Find where the given text appears and provide that cell's center as [X, Y] coordinate. 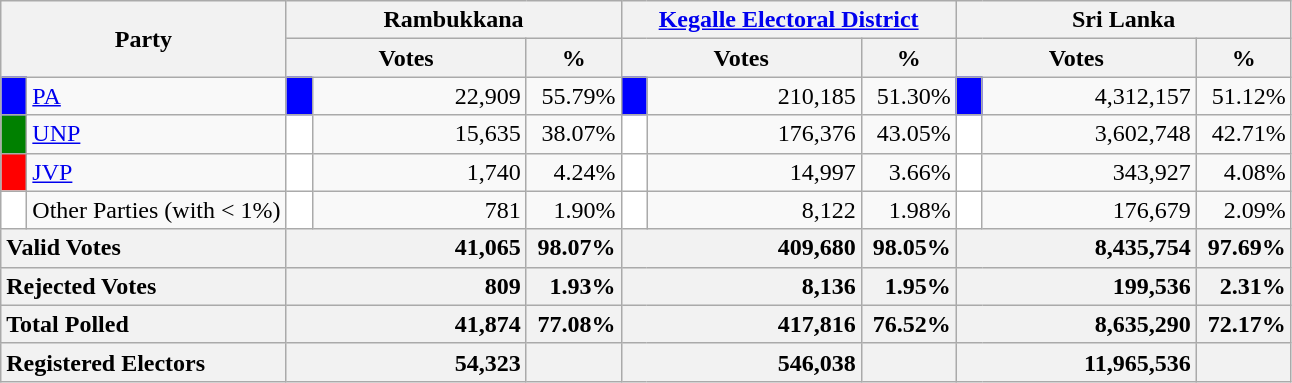
199,536 [1076, 286]
8,635,290 [1076, 324]
55.79% [574, 96]
781 [419, 210]
4,312,157 [1089, 96]
1.90% [574, 210]
98.05% [908, 248]
409,680 [741, 248]
38.07% [574, 134]
42.71% [1244, 134]
Kegalle Electoral District [788, 20]
77.08% [574, 324]
51.30% [908, 96]
4.24% [574, 172]
Rambukkana [454, 20]
1.93% [574, 286]
41,065 [406, 248]
2.09% [1244, 210]
72.17% [1244, 324]
1.95% [908, 286]
98.07% [574, 248]
8,122 [754, 210]
176,376 [754, 134]
3,602,748 [1089, 134]
343,927 [1089, 172]
546,038 [741, 362]
417,816 [741, 324]
PA [156, 96]
43.05% [908, 134]
97.69% [1244, 248]
51.12% [1244, 96]
1.98% [908, 210]
Party [144, 39]
Total Polled [144, 324]
15,635 [419, 134]
176,679 [1089, 210]
2.31% [1244, 286]
Valid Votes [144, 248]
Sri Lanka [1124, 20]
76.52% [908, 324]
11,965,536 [1076, 362]
210,185 [754, 96]
1,740 [419, 172]
22,909 [419, 96]
Rejected Votes [144, 286]
14,997 [754, 172]
8,136 [741, 286]
8,435,754 [1076, 248]
809 [406, 286]
4.08% [1244, 172]
Registered Electors [144, 362]
Other Parties (with < 1%) [156, 210]
3.66% [908, 172]
54,323 [406, 362]
41,874 [406, 324]
UNP [156, 134]
JVP [156, 172]
